From the cell containing the given text, extract its center point as [x, y] coordinate. 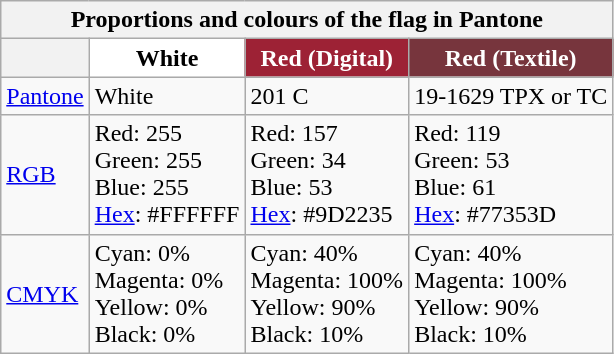
201 C [327, 96]
Red (Digital) [327, 58]
Red: 255Green: 255Blue: 255Hex: #FFFFFF [167, 174]
RGB [45, 174]
19-1629 TPX or TC [511, 96]
Pantone [45, 96]
Red: 157Green: 34Blue: 53Hex: #9D2235 [327, 174]
Red (Textile) [511, 58]
Cyan: 0%Magenta: 0%Yellow: 0%Black: 0% [167, 294]
Proportions and colours of the flag in Pantone [307, 20]
CMYK [45, 294]
Red: 119Green: 53Blue: 61Hex: #77353D [511, 174]
